Capture the cell that displays the provided text and extract its [X, Y] central coordinate. 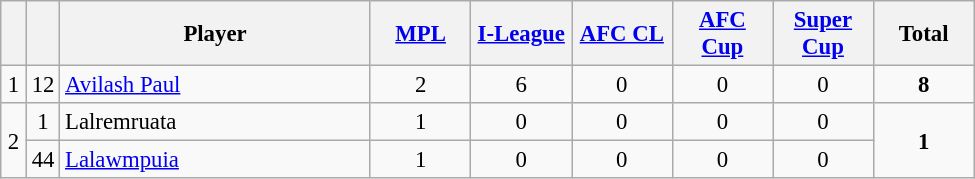
44 [42, 160]
AFC CL [622, 34]
Super Cup [824, 34]
Lalawmpuia [216, 160]
12 [42, 85]
Player [216, 34]
MPL [420, 34]
I-League [522, 34]
6 [522, 85]
8 [924, 85]
Avilash Paul [216, 85]
AFC Cup [722, 34]
Lalremruata [216, 122]
Total [924, 34]
